Output the (X, Y) coordinate of the center of the cell containing the given text.  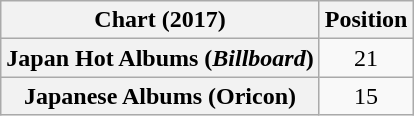
Japan Hot Albums (Billboard) (160, 58)
21 (366, 58)
15 (366, 96)
Position (366, 20)
Chart (2017) (160, 20)
Japanese Albums (Oricon) (160, 96)
